Provide the (x, y) coordinate of the cell's center where the given text is located.  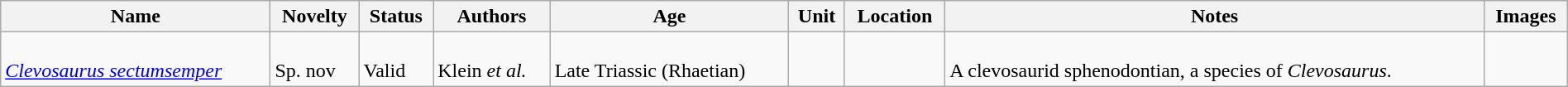
Location (895, 17)
Late Triassic (Rhaetian) (670, 60)
Age (670, 17)
Name (136, 17)
Klein et al. (491, 60)
A clevosaurid sphenodontian, a species of Clevosaurus. (1215, 60)
Clevosaurus sectumsemper (136, 60)
Valid (396, 60)
Notes (1215, 17)
Unit (817, 17)
Novelty (314, 17)
Images (1525, 17)
Sp. nov (314, 60)
Status (396, 17)
Authors (491, 17)
